Return the [x, y] coordinate for the center point of the cell that contains the specified text.  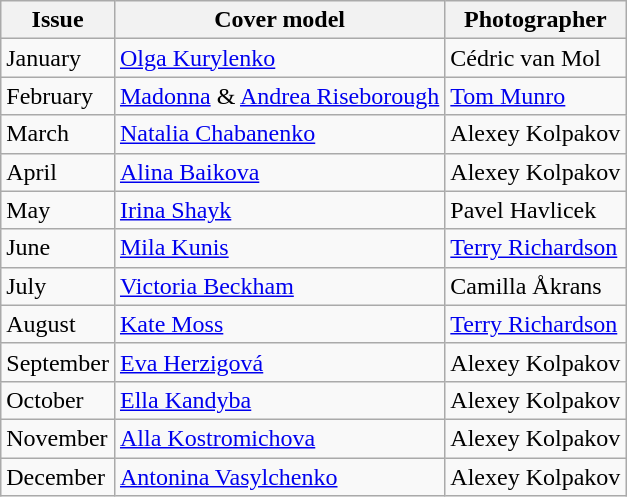
Olga Kurylenko [279, 58]
June [58, 248]
Antonina Vasylchenko [279, 477]
Photographer [536, 20]
August [58, 324]
February [58, 96]
April [58, 172]
Camilla Åkrans [536, 286]
Irina Shayk [279, 210]
July [58, 286]
March [58, 134]
Issue [58, 20]
Pavel Havlicek [536, 210]
January [58, 58]
Victoria Beckham [279, 286]
October [58, 400]
Ella Kandyba [279, 400]
Natalia Chabanenko [279, 134]
Madonna & Andrea Riseborough [279, 96]
December [58, 477]
September [58, 362]
Eva Herzigová [279, 362]
May [58, 210]
Alla Kostromichova [279, 438]
Alina Baikova [279, 172]
Cover model [279, 20]
Mila Kunis [279, 248]
November [58, 438]
Kate Moss [279, 324]
Tom Munro [536, 96]
Cédric van Mol [536, 58]
